Output the (x, y) coordinate of the center of the cell containing the given text.  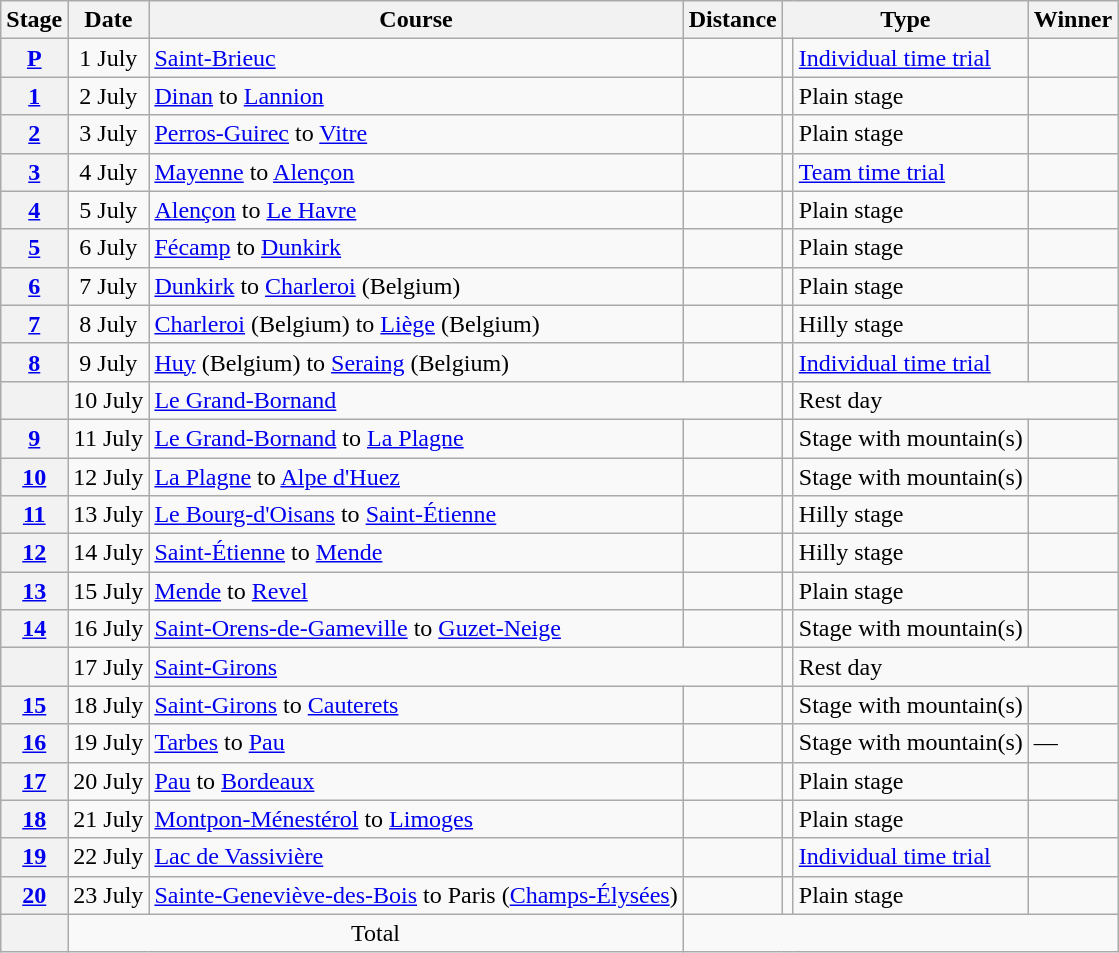
9 July (108, 362)
3 July (108, 134)
Montpon-Ménestérol to Limoges (416, 819)
16 July (108, 629)
5 July (108, 210)
1 July (108, 58)
Dunkirk to Charleroi (Belgium) (416, 286)
Alençon to Le Havre (416, 210)
2 July (108, 96)
18 (34, 819)
12 July (108, 477)
21 July (108, 819)
17 (34, 781)
Charleroi (Belgium) to Liège (Belgium) (416, 324)
Distance (732, 20)
Saint-Orens-de-Gameville to Guzet-Neige (416, 629)
13 (34, 591)
8 July (108, 324)
18 July (108, 705)
1 (34, 96)
Stage (34, 20)
6 July (108, 248)
— (1072, 743)
Type (905, 20)
15 July (108, 591)
3 (34, 172)
10 (34, 477)
4 (34, 210)
11 (34, 515)
12 (34, 553)
P (34, 58)
2 (34, 134)
Perros-Guirec to Vitre (416, 134)
Tarbes to Pau (416, 743)
17 July (108, 667)
7 July (108, 286)
Le Bourg-d'Oisans to Saint-Étienne (416, 515)
Mayenne to Alençon (416, 172)
19 July (108, 743)
Mende to Revel (416, 591)
7 (34, 324)
6 (34, 286)
Team time trial (910, 172)
Total (376, 933)
8 (34, 362)
20 (34, 895)
Winner (1072, 20)
4 July (108, 172)
Saint-Étienne to Mende (416, 553)
Le Grand-Bornand (466, 400)
Le Grand-Bornand to La Plagne (416, 438)
Lac de Vassivière (416, 857)
Saint-Girons (466, 667)
16 (34, 743)
Saint-Girons to Cauterets (416, 705)
5 (34, 248)
14 July (108, 553)
20 July (108, 781)
9 (34, 438)
15 (34, 705)
Course (416, 20)
10 July (108, 400)
Huy (Belgium) to Seraing (Belgium) (416, 362)
23 July (108, 895)
14 (34, 629)
Saint-Brieuc (416, 58)
Fécamp to Dunkirk (416, 248)
La Plagne to Alpe d'Huez (416, 477)
Date (108, 20)
11 July (108, 438)
Pau to Bordeaux (416, 781)
19 (34, 857)
13 July (108, 515)
Dinan to Lannion (416, 96)
Sainte-Geneviève-des-Bois to Paris (Champs-Élysées) (416, 895)
22 July (108, 857)
